Pinpoint the cell where the given text exists, returning its [X, Y] midpoint coordinate. 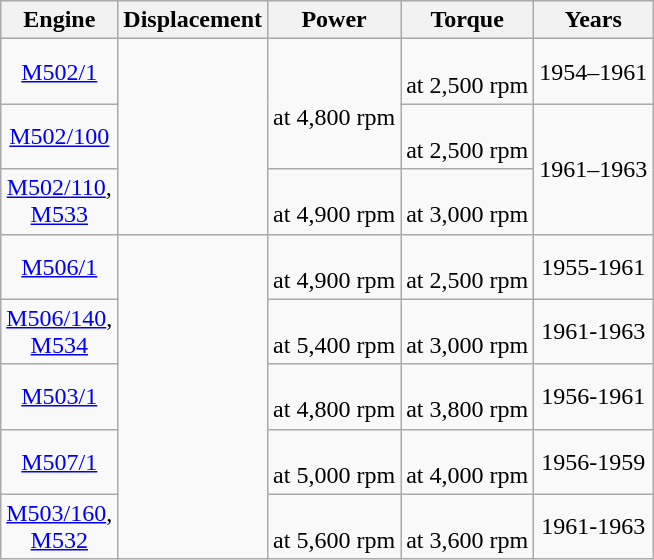
M502/100 [60, 136]
at 4,000 rpm [468, 462]
Engine [60, 20]
Displacement [193, 20]
M503/1 [60, 396]
Torque [468, 20]
Power [334, 20]
at 3,600 rpm [468, 526]
at 3,800 rpm [468, 396]
1955-1961 [594, 266]
at 5,600 rpm [334, 526]
M507/1 [60, 462]
1954–1961 [594, 72]
1956-1961 [594, 396]
M503/160, M532 [60, 526]
Years [594, 20]
M506/1 [60, 266]
M502/110, M533 [60, 202]
M506/140, M534 [60, 332]
M502/1 [60, 72]
1961–1963 [594, 169]
at 5,000 rpm [334, 462]
at 5,400 rpm [334, 332]
1956-1959 [594, 462]
